Find where the given text appears and provide that cell's center as [X, Y] coordinate. 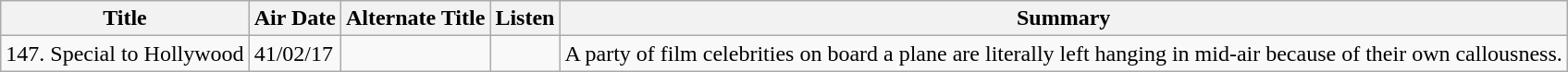
147. Special to Hollywood [125, 54]
Listen [525, 18]
Title [125, 18]
Air Date [294, 18]
Summary [1064, 18]
A party of film celebrities on board a plane are literally left hanging in mid-air because of their own callousness. [1064, 54]
Alternate Title [414, 18]
41/02/17 [294, 54]
